Search for the cell housing the specified text and yield its [X, Y] center coordinate. 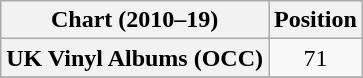
UK Vinyl Albums (OCC) [135, 58]
71 [316, 58]
Position [316, 20]
Chart (2010–19) [135, 20]
